Detect which cell encompasses the target text, then output its [X, Y] center coordinate. 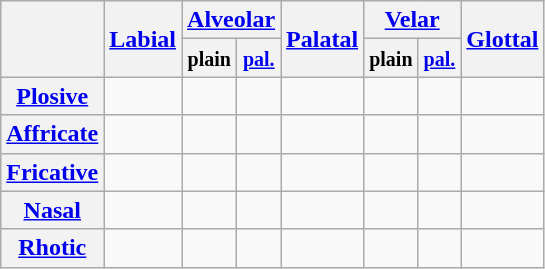
Velar [412, 20]
Fricative [52, 172]
Alveolar [232, 20]
Labial [143, 39]
Palatal [322, 39]
Nasal [52, 210]
Plosive [52, 96]
Affricate [52, 134]
Glottal [502, 39]
Rhotic [52, 248]
